Return the [X, Y] coordinate for the center point of the cell that contains the specified text.  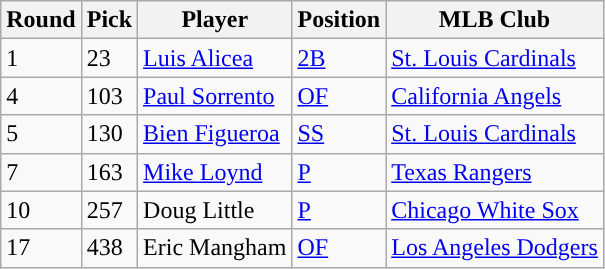
5 [41, 134]
MLB Club [495, 20]
Doug Little [215, 210]
163 [109, 172]
Texas Rangers [495, 172]
4 [41, 96]
438 [109, 248]
Luis Alicea [215, 58]
130 [109, 134]
Eric Mangham [215, 248]
Los Angeles Dodgers [495, 248]
1 [41, 58]
17 [41, 248]
Paul Sorrento [215, 96]
257 [109, 210]
Pick [109, 20]
California Angels [495, 96]
Mike Loynd [215, 172]
10 [41, 210]
Player [215, 20]
2B [339, 58]
7 [41, 172]
103 [109, 96]
23 [109, 58]
Chicago White Sox [495, 210]
Position [339, 20]
Round [41, 20]
SS [339, 134]
Bien Figueroa [215, 134]
